Extract the (x, y) coordinate from the center of the cell holding the provided text.  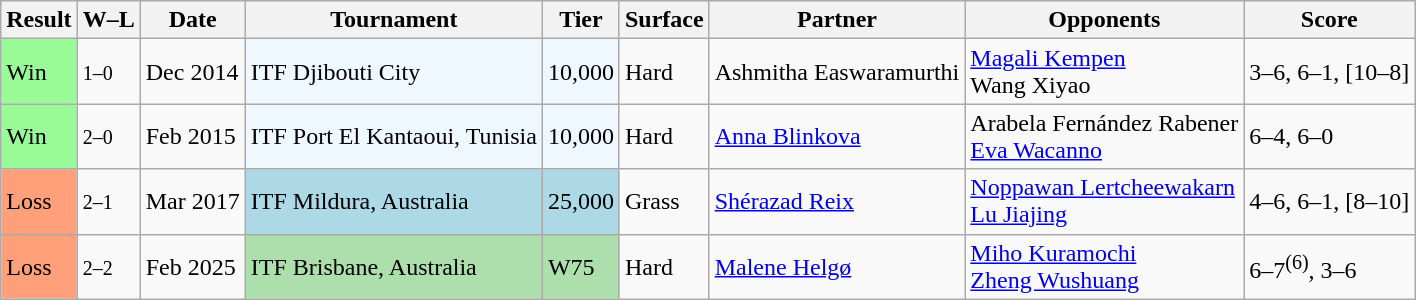
4–6, 6–1, [8–10] (1330, 202)
Mar 2017 (192, 202)
Score (1330, 20)
Surface (664, 20)
2–0 (108, 136)
Miho Kuramochi Zheng Wushuang (1104, 266)
Magali Kempen Wang Xiyao (1104, 72)
Arabela Fernández Rabener Eva Wacanno (1104, 136)
ITF Port El Kantaoui, Tunisia (394, 136)
Ashmitha Easwaramurthi (837, 72)
3–6, 6–1, [10–8] (1330, 72)
W–L (108, 20)
W75 (580, 266)
1–0 (108, 72)
Shérazad Reix (837, 202)
25,000 (580, 202)
Malene Helgø (837, 266)
Feb 2015 (192, 136)
Anna Blinkova (837, 136)
Partner (837, 20)
ITF Mildura, Australia (394, 202)
2–2 (108, 266)
Date (192, 20)
Tier (580, 20)
Dec 2014 (192, 72)
6–4, 6–0 (1330, 136)
6–7(6), 3–6 (1330, 266)
Feb 2025 (192, 266)
ITF Brisbane, Australia (394, 266)
ITF Djibouti City (394, 72)
Grass (664, 202)
Result (39, 20)
2–1 (108, 202)
Noppawan Lertcheewakarn Lu Jiajing (1104, 202)
Tournament (394, 20)
Opponents (1104, 20)
